Find where the given text appears and provide that cell's center as (X, Y) coordinate. 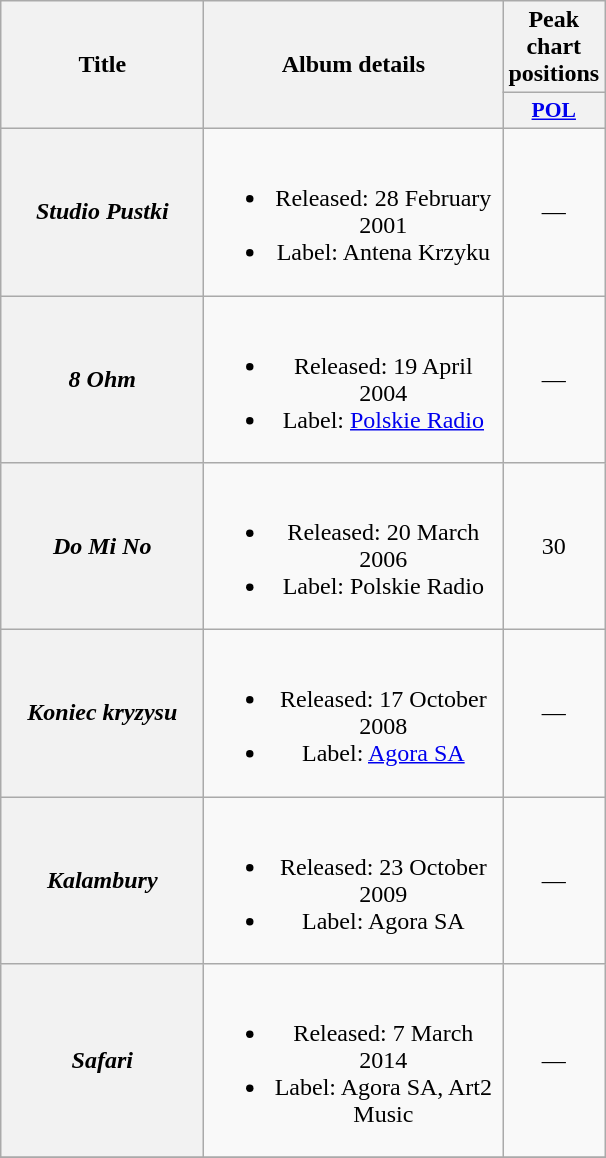
Released: 7 March 2014Label: Agora SA, Art2 Music (354, 1061)
Koniec kryzysu (102, 714)
POL (554, 111)
Album details (354, 65)
Do Mi No (102, 546)
Released: 23 October 2009Label: Agora SA (354, 880)
Kalambury (102, 880)
Title (102, 65)
Released: 20 March 2006Label: Polskie Radio (354, 546)
Peak chart positions (554, 47)
Studio Pustki (102, 212)
Safari (102, 1061)
Released: 19 April 2004Label: Polskie Radio (354, 380)
8 Ohm (102, 380)
Released: 28 February 2001Label: Antena Krzyku (354, 212)
30 (554, 546)
Released: 17 October 2008Label: Agora SA (354, 714)
